Scan for the cell matching the given text and deliver its [X, Y] coordinate at center. 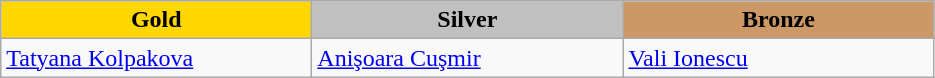
Tatyana Kolpakova [156, 58]
Gold [156, 20]
Vali Ionescu [778, 58]
Anişoara Cuşmir [468, 58]
Silver [468, 20]
Bronze [778, 20]
